Locate the cell with the specified text and output its [x, y] center coordinate. 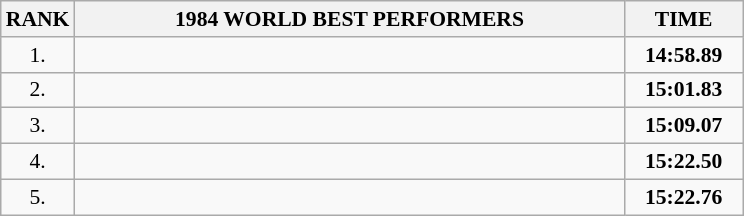
RANK [38, 19]
15:09.07 [684, 126]
15:01.83 [684, 90]
4. [38, 162]
TIME [684, 19]
15:22.76 [684, 197]
5. [38, 197]
2. [38, 90]
1984 WORLD BEST PERFORMERS [349, 19]
14:58.89 [684, 55]
3. [38, 126]
1. [38, 55]
15:22.50 [684, 162]
